Return the (x, y) coordinate for the center point of the cell that contains the specified text.  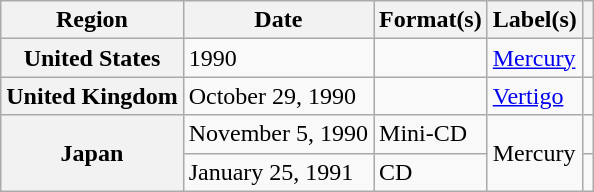
Mini-CD (431, 134)
Date (278, 20)
Region (92, 20)
CD (431, 172)
United Kingdom (92, 96)
Vertigo (534, 96)
November 5, 1990 (278, 134)
Japan (92, 153)
January 25, 1991 (278, 172)
October 29, 1990 (278, 96)
Label(s) (534, 20)
United States (92, 58)
Format(s) (431, 20)
1990 (278, 58)
